Identify which cell holds the provided text, then report its (x, y) central coordinate. 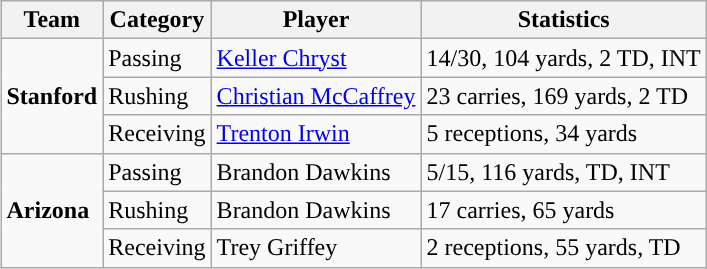
Keller Chryst (316, 58)
Team (52, 20)
Player (316, 20)
23 carries, 169 yards, 2 TD (564, 96)
Statistics (564, 20)
14/30, 104 yards, 2 TD, INT (564, 58)
Christian McCaffrey (316, 96)
Trey Griffey (316, 248)
2 receptions, 55 yards, TD (564, 248)
5/15, 116 yards, TD, INT (564, 172)
Trenton Irwin (316, 134)
Category (157, 20)
Arizona (52, 210)
17 carries, 65 yards (564, 210)
Stanford (52, 96)
5 receptions, 34 yards (564, 134)
